Scan for the cell matching the given text and deliver its (X, Y) coordinate at center. 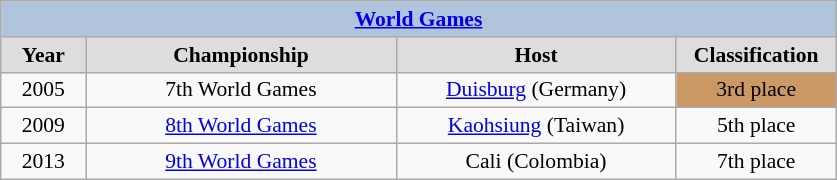
Duisburg (Germany) (536, 90)
8th World Games (241, 126)
7th World Games (241, 90)
3rd place (756, 90)
7th place (756, 162)
Host (536, 55)
Championship (241, 55)
Kaohsiung (Taiwan) (536, 126)
5th place (756, 126)
2005 (44, 90)
2009 (44, 126)
Classification (756, 55)
World Games (419, 19)
9th World Games (241, 162)
2013 (44, 162)
Cali (Colombia) (536, 162)
Year (44, 55)
